Locate the cell with the specified text and output its [X, Y] center coordinate. 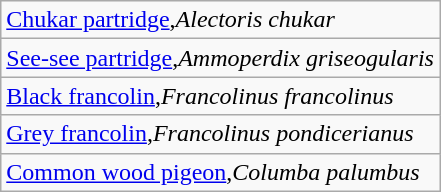
See-see partridge,Ammoperdix griseogularis [220, 58]
Chukar partridge,Alectoris chukar [220, 20]
Black francolin,Francolinus francolinus [220, 96]
Grey francolin,Francolinus pondicerianus [220, 134]
Common wood pigeon,Columba palumbus [220, 172]
